Determine the (x, y) coordinate at the center of the cell enclosing the given text.  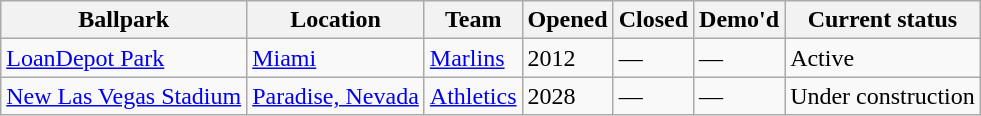
Paradise, Nevada (336, 96)
Current status (883, 20)
2028 (568, 96)
Team (473, 20)
Active (883, 58)
Location (336, 20)
Opened (568, 20)
Closed (653, 20)
2012 (568, 58)
New Las Vegas Stadium (124, 96)
Miami (336, 58)
Athletics (473, 96)
Demo'd (740, 20)
Under construction (883, 96)
Ballpark (124, 20)
Marlins (473, 58)
LoanDepot Park (124, 58)
